Search for the cell housing the specified text and yield its (X, Y) center coordinate. 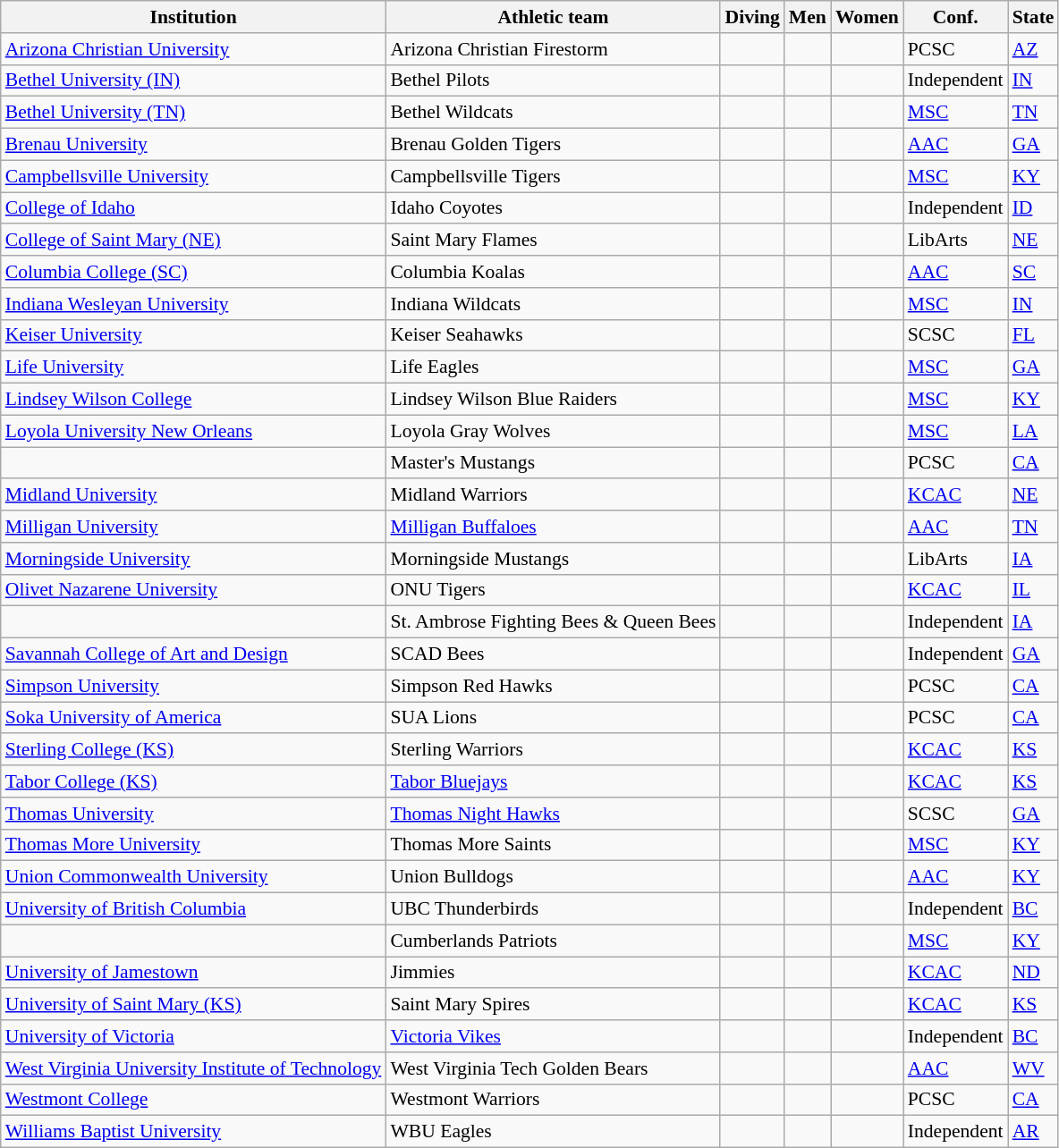
Indiana Wildcats (553, 304)
West Virginia Tech Golden Bears (553, 1068)
Loyola University New Orleans (193, 431)
Morningside University (193, 559)
Columbia Koalas (553, 272)
AZ (1034, 49)
Cumberlands Patriots (553, 941)
Keiser Seahawks (553, 335)
Brenau Golden Tigers (553, 145)
Morningside Mustangs (553, 559)
Arizona Christian Firestorm (553, 49)
SC (1034, 272)
Women (868, 17)
WBU Eagles (553, 1132)
Savannah College of Art and Design (193, 654)
Williams Baptist University (193, 1132)
West Virginia University Institute of Technology (193, 1068)
Indiana Wesleyan University (193, 304)
Life University (193, 367)
Thomas More University (193, 845)
University of Saint Mary (KS) (193, 1005)
Saint Mary Spires (553, 1005)
Union Bulldogs (553, 877)
ONU Tigers (553, 590)
College of Idaho (193, 208)
Bethel Pilots (553, 80)
FL (1034, 335)
IL (1034, 590)
Columbia College (SC) (193, 272)
SUA Lions (553, 718)
University of Victoria (193, 1036)
Life Eagles (553, 367)
College of Saint Mary (NE) (193, 241)
Soka University of America (193, 718)
Thomas More Saints (553, 845)
Campbellsville Tigers (553, 176)
Conf. (955, 17)
Jimmies (553, 973)
Olivet Nazarene University (193, 590)
Simpson Red Hawks (553, 686)
Milligan University (193, 527)
AR (1034, 1132)
Midland Warriors (553, 495)
State (1034, 17)
Westmont College (193, 1100)
LA (1034, 431)
Keiser University (193, 335)
Institution (193, 17)
Master's Mustangs (553, 463)
Idaho Coyotes (553, 208)
ND (1034, 973)
Saint Mary Flames (553, 241)
Midland University (193, 495)
SCAD Bees (553, 654)
Simpson University (193, 686)
UBC Thunderbirds (553, 909)
Campbellsville University (193, 176)
Athletic team (553, 17)
WV (1034, 1068)
Union Commonwealth University (193, 877)
Sterling College (KS) (193, 750)
Milligan Buffaloes (553, 527)
University of Jamestown (193, 973)
Loyola Gray Wolves (553, 431)
Victoria Vikes (553, 1036)
ID (1034, 208)
Arizona Christian University (193, 49)
Tabor College (KS) (193, 781)
Thomas University (193, 814)
Westmont Warriors (553, 1100)
Bethel Wildcats (553, 113)
University of British Columbia (193, 909)
Lindsey Wilson Blue Raiders (553, 400)
Brenau University (193, 145)
Lindsey Wilson College (193, 400)
Bethel University (IN) (193, 80)
Tabor Bluejays (553, 781)
Thomas Night Hawks (553, 814)
Bethel University (TN) (193, 113)
Men (808, 17)
Diving (751, 17)
Sterling Warriors (553, 750)
St. Ambrose Fighting Bees & Queen Bees (553, 622)
